Pinpoint the cell where the given text exists, returning its [x, y] midpoint coordinate. 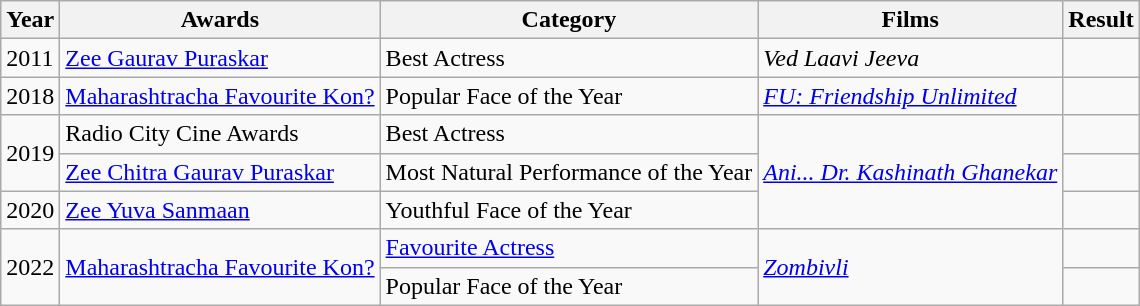
Films [910, 20]
2020 [30, 210]
Youthful Face of the Year [569, 210]
Zee Chitra Gaurav Puraskar [220, 172]
Most Natural Performance of the Year [569, 172]
Ani... Dr. Kashinath Ghanekar [910, 172]
2018 [30, 96]
Favourite Actress [569, 248]
Awards [220, 20]
Zee Gaurav Puraskar [220, 58]
Result [1101, 20]
Zombivli [910, 267]
2019 [30, 153]
2011 [30, 58]
Category [569, 20]
Ved Laavi Jeeva [910, 58]
Zee Yuva Sanmaan [220, 210]
Year [30, 20]
2022 [30, 267]
FU: Friendship Unlimited [910, 96]
Radio City Cine Awards [220, 134]
